Determine the (X, Y) coordinate at the center of the cell enclosing the given text.  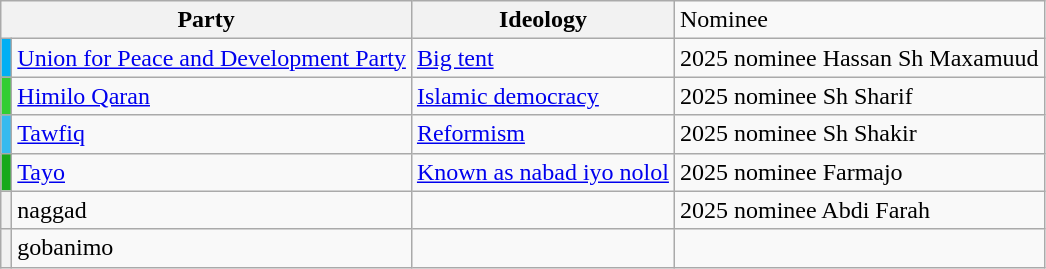
2025 nominee Farmajo (859, 172)
Tayo (212, 172)
Ideology (542, 20)
gobanimo (212, 248)
2025 nominee Sh Shakir (859, 134)
Party (206, 20)
Islamic democracy (542, 96)
Nominee (859, 20)
Himilo Qaran (212, 96)
Reformism (542, 134)
2025 nominee Sh Sharif (859, 96)
naggad (212, 210)
Tawfiq (212, 134)
2025 nominee Hassan Sh Maxamuud (859, 58)
Known as nabad iyo nolol (542, 172)
2025 nominee Abdi Farah (859, 210)
Union for Peace and Development Party (212, 58)
Big tent (542, 58)
